Extract the [x, y] coordinate from the center of the cell holding the provided text.  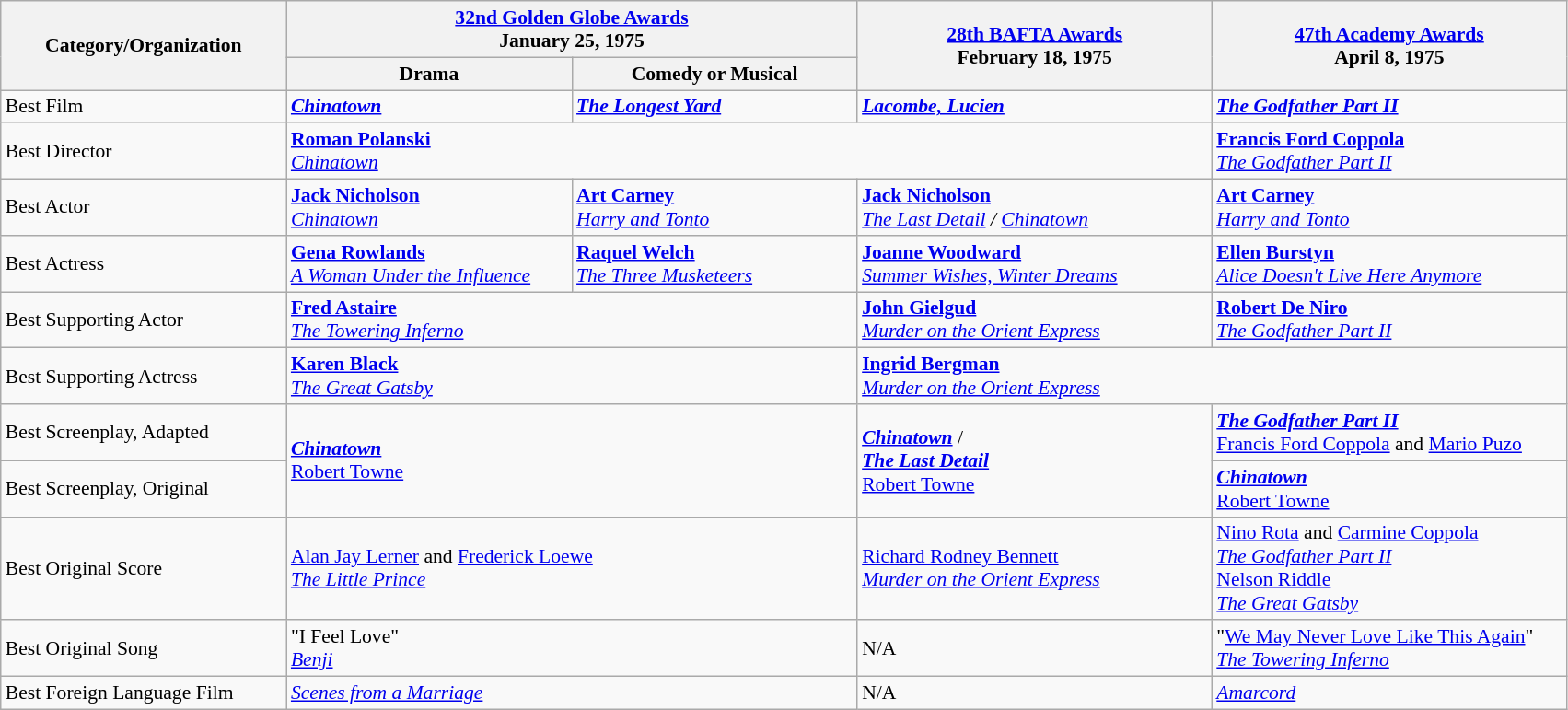
Best Supporting Actor [144, 320]
Alan Jay Lerner and Frederick LoeweThe Little Prince [572, 568]
Jack NicholsonThe Last Detail / Chinatown [1035, 208]
The Godfather Part II [1388, 107]
Best Director [144, 151]
Best Supporting Actress [144, 376]
Chinatown [429, 107]
Fred AstaireThe Towering Inferno [572, 320]
Category/Organization [144, 46]
Best Original Score [144, 568]
The Longest Yard [714, 107]
Amarcord [1388, 693]
"I Feel Love"Benji [572, 648]
Ingrid BergmanMurder on the Orient Express [1212, 376]
Roman PolanskiChinatown [749, 151]
Scenes from a Marriage [572, 693]
Robert De NiroThe Godfather Part II [1388, 320]
Best Screenplay, Adapted [144, 433]
"We May Never Love Like This Again"The Towering Inferno [1388, 648]
Ellen BurstynAlice Doesn't Live Here Anymore [1388, 263]
Jack NicholsonChinatown [429, 208]
John GielgudMurder on the Orient Express [1035, 320]
Drama [429, 74]
32nd Golden Globe AwardsJanuary 25, 1975 [572, 29]
Best Actor [144, 208]
Best Film [144, 107]
Best Original Song [144, 648]
Nino Rota and Carmine CoppolaThe Godfather Part IINelson RiddleThe Great Gatsby [1388, 568]
Comedy or Musical [714, 74]
Joanne WoodwardSummer Wishes, Winter Dreams [1035, 263]
Karen BlackThe Great Gatsby [572, 376]
Chinatown / The Last DetailRobert Towne [1035, 460]
Lacombe, Lucien [1035, 107]
47th Academy AwardsApril 8, 1975 [1388, 46]
Richard Rodney BennettMurder on the Orient Express [1035, 568]
Gena RowlandsA Woman Under the Influence [429, 263]
Best Actress [144, 263]
Raquel WelchThe Three Musketeers [714, 263]
Francis Ford CoppolaThe Godfather Part II [1388, 151]
28th BAFTA AwardsFebruary 18, 1975 [1035, 46]
Best Screenplay, Original [144, 488]
Best Foreign Language Film [144, 693]
The Godfather Part IIFrancis Ford Coppola and Mario Puzo [1388, 433]
